Pinpoint the cell where the given text exists, returning its (X, Y) midpoint coordinate. 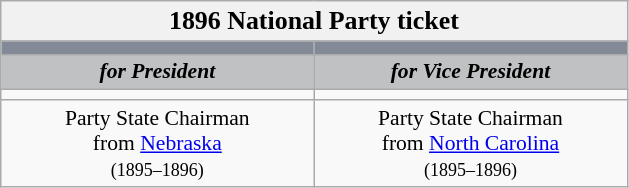
Party State Chairmanfrom North Carolina(1895–1896) (470, 144)
for President (158, 72)
1896 National Party ticket (314, 21)
Party State Chairmanfrom Nebraska(1895–1896) (158, 144)
for Vice President (470, 72)
